Find where the given text appears and provide that cell's center as [X, Y] coordinate. 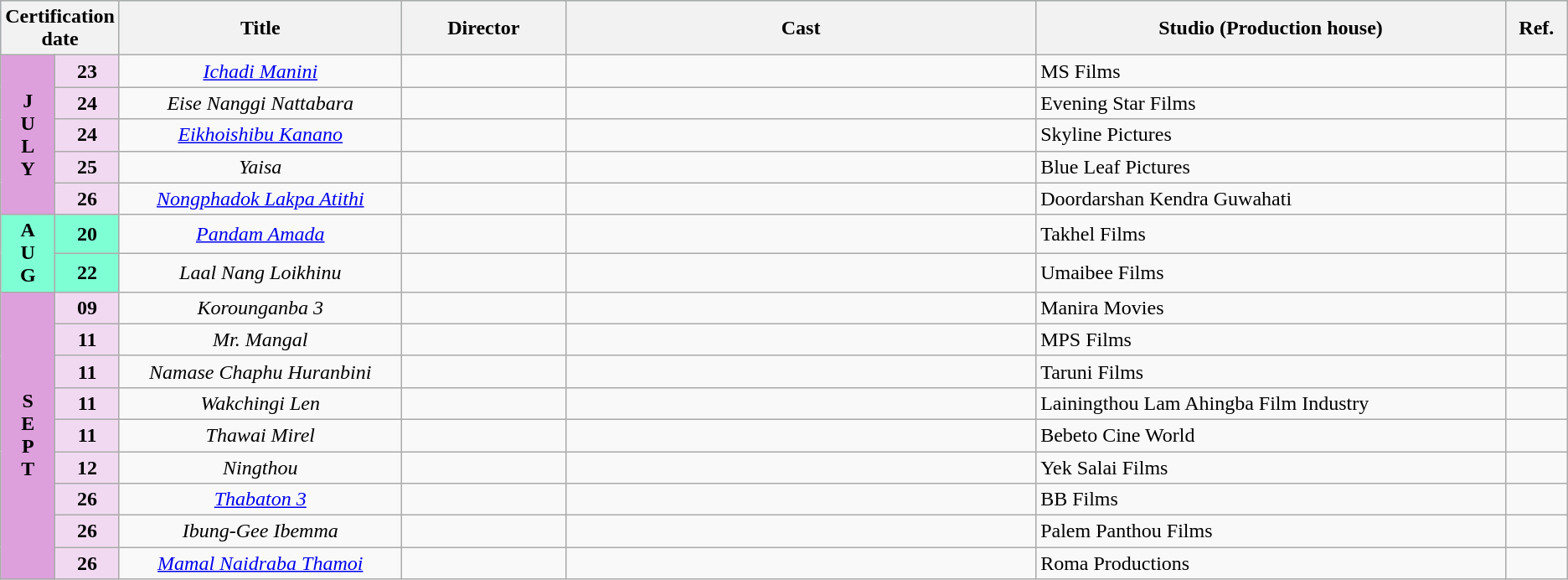
Laal Nang Loikhinu [260, 272]
Manira Movies [1271, 308]
22 [87, 272]
12 [87, 467]
Mamal Naidraba Thamoi [260, 563]
Taruni Films [1271, 371]
Nongphadok Lakpa Atithi [260, 199]
Blue Leaf Pictures [1271, 167]
Title [260, 28]
Palem Panthou Films [1271, 531]
Namase Chaphu Huranbini [260, 371]
Yaisa [260, 167]
MPS Films [1271, 339]
Umaibee Films [1271, 272]
Skyline Pictures [1271, 135]
Yek Salai Films [1271, 467]
Eise Nanggi Nattabara [260, 103]
Pandam Amada [260, 234]
Wakchingi Len [260, 403]
Studio (Production house) [1271, 28]
Roma Productions [1271, 563]
BB Films [1271, 500]
Bebeto Cine World [1271, 435]
Ningthou [260, 467]
Director [483, 28]
25 [87, 167]
JULY [28, 135]
Thabaton 3 [260, 500]
MS Films [1271, 71]
AUG [28, 253]
SEPT [28, 436]
09 [87, 308]
Cast [801, 28]
Ichadi Manini [260, 71]
23 [87, 71]
Thawai Mirel [260, 435]
Evening Star Films [1271, 103]
Ref. [1536, 28]
Korounganba 3 [260, 308]
Doordarshan Kendra Guwahati [1271, 199]
Eikhoishibu Kanano [260, 135]
20 [87, 234]
Mr. Mangal [260, 339]
Takhel Films [1271, 234]
Lainingthou Lam Ahingba Film Industry [1271, 403]
Ibung-Gee Ibemma [260, 531]
Certification date [60, 28]
